Return the (x, y) coordinate for the center point of the cell that contains the specified text.  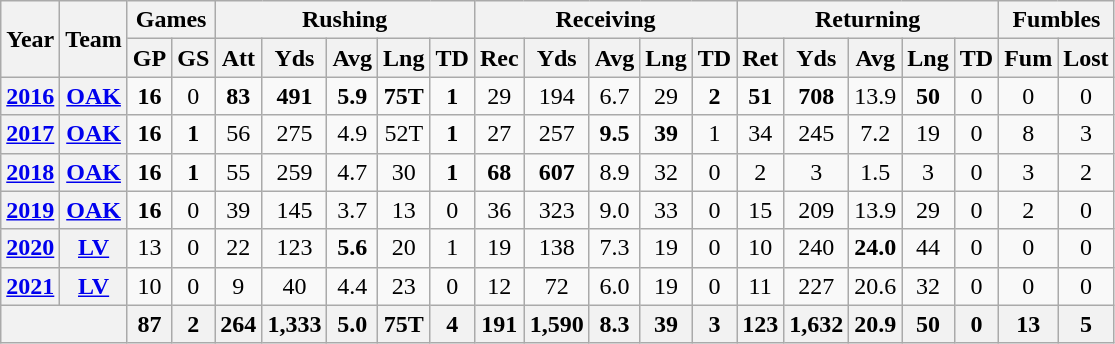
7.2 (876, 134)
491 (294, 96)
20.9 (876, 324)
5.9 (352, 96)
2019 (30, 210)
2018 (30, 172)
3.7 (352, 210)
6.7 (614, 96)
1,333 (294, 324)
227 (816, 286)
7.3 (614, 248)
20.6 (876, 286)
Fum (1028, 58)
Year (30, 39)
34 (760, 134)
Rec (499, 58)
68 (499, 172)
2020 (30, 248)
Receiving (605, 20)
15 (760, 210)
Lost (1086, 58)
323 (556, 210)
9.5 (614, 134)
245 (816, 134)
4.7 (352, 172)
22 (238, 248)
9 (238, 286)
Att (238, 58)
36 (499, 210)
607 (556, 172)
Games (170, 20)
2021 (30, 286)
209 (816, 210)
5.0 (352, 324)
83 (238, 96)
30 (404, 172)
4.9 (352, 134)
1,632 (816, 324)
33 (666, 210)
5 (1086, 324)
9.0 (614, 210)
Ret (760, 58)
87 (149, 324)
275 (294, 134)
56 (238, 134)
1,590 (556, 324)
23 (404, 286)
2016 (30, 96)
145 (294, 210)
6.0 (614, 286)
11 (760, 286)
72 (556, 286)
24.0 (876, 248)
4.4 (352, 286)
194 (556, 96)
44 (928, 248)
27 (499, 134)
5.6 (352, 248)
191 (499, 324)
51 (760, 96)
Fumbles (1056, 20)
20 (404, 248)
Returning (868, 20)
257 (556, 134)
GS (194, 58)
12 (499, 286)
4 (452, 324)
40 (294, 286)
55 (238, 172)
8.3 (614, 324)
Team (94, 39)
240 (816, 248)
138 (556, 248)
GP (149, 58)
Rushing (345, 20)
264 (238, 324)
8.9 (614, 172)
259 (294, 172)
52T (404, 134)
708 (816, 96)
8 (1028, 134)
1.5 (876, 172)
2017 (30, 134)
